Determine the (x, y) coordinate at the center of the cell enclosing the given text.  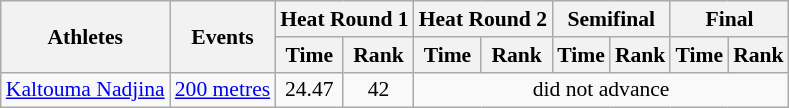
42 (378, 90)
Heat Round 1 (344, 19)
did not advance (602, 90)
Kaltouma Nadjina (86, 90)
24.47 (309, 90)
200 metres (222, 90)
Events (222, 36)
Athletes (86, 36)
Semifinal (611, 19)
Heat Round 2 (483, 19)
Final (729, 19)
